Return [X, Y] of the center of cell containing provided text 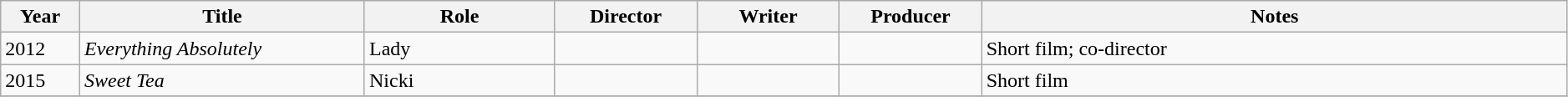
Sweet Tea [222, 80]
2015 [40, 80]
Director [626, 17]
Everything Absolutely [222, 48]
Lady [459, 48]
Short film [1275, 80]
Role [459, 17]
Producer [911, 17]
Year [40, 17]
2012 [40, 48]
Writer [768, 17]
Title [222, 17]
Notes [1275, 17]
Nicki [459, 80]
Short film; co-director [1275, 48]
